Provide the [x, y] coordinate of the cell's center where the given text is located.  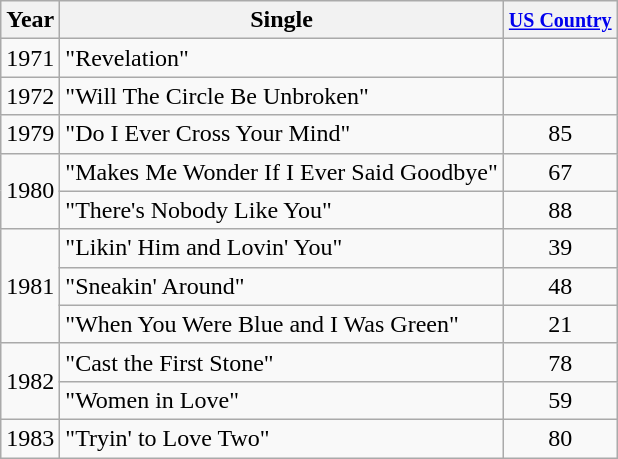
"Makes Me Wonder If I Ever Said Goodbye" [282, 172]
78 [560, 362]
88 [560, 210]
"Do I Ever Cross Your Mind" [282, 134]
"Revelation" [282, 58]
39 [560, 248]
Year [30, 20]
"Sneakin' Around" [282, 286]
"Tryin' to Love Two" [282, 438]
"Women in Love" [282, 400]
21 [560, 324]
1979 [30, 134]
"There's Nobody Like You" [282, 210]
Single [282, 20]
US Country [560, 20]
67 [560, 172]
48 [560, 286]
"Will The Circle Be Unbroken" [282, 96]
1972 [30, 96]
"Likin' Him and Lovin' You" [282, 248]
"When You Were Blue and I Was Green" [282, 324]
1980 [30, 191]
80 [560, 438]
1983 [30, 438]
59 [560, 400]
1971 [30, 58]
"Cast the First Stone" [282, 362]
1981 [30, 286]
1982 [30, 381]
85 [560, 134]
